Scan for the cell matching the given text and deliver its [x, y] coordinate at center. 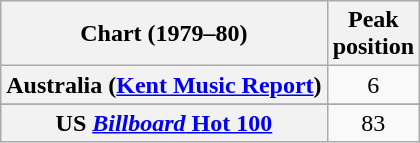
83 [373, 123]
Australia (Kent Music Report) [164, 85]
6 [373, 85]
Peakposition [373, 34]
US Billboard Hot 100 [164, 123]
Chart (1979–80) [164, 34]
